Locate the cell with the specified text and output its [X, Y] center coordinate. 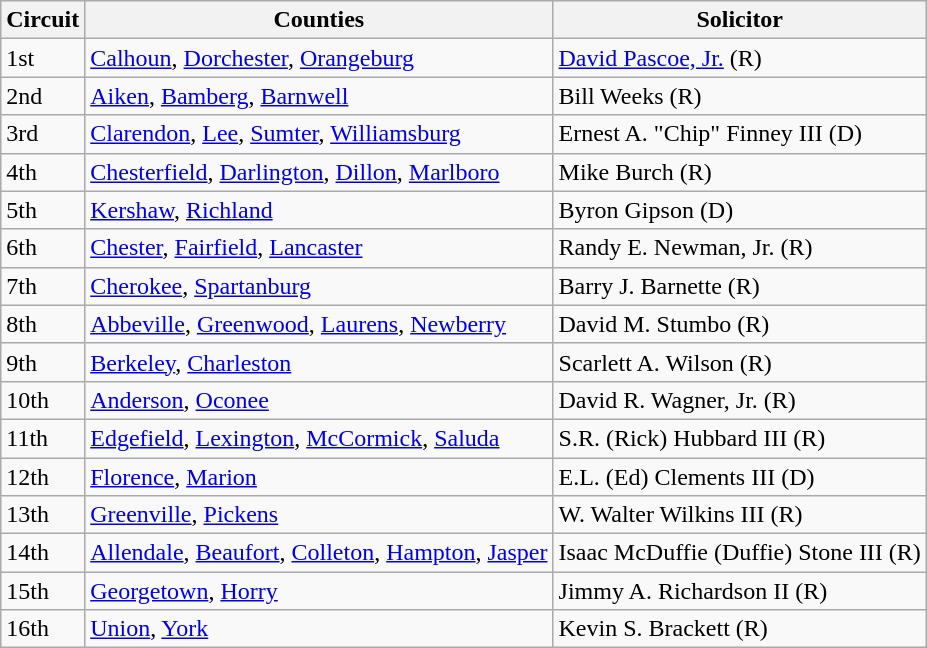
Kevin S. Brackett (R) [740, 629]
15th [43, 591]
Jimmy A. Richardson II (R) [740, 591]
8th [43, 324]
2nd [43, 96]
S.R. (Rick) Hubbard III (R) [740, 438]
9th [43, 362]
Randy E. Newman, Jr. (R) [740, 248]
Calhoun, Dorchester, Orangeburg [319, 58]
7th [43, 286]
E.L. (Ed) Clements III (D) [740, 477]
Georgetown, Horry [319, 591]
Union, York [319, 629]
Solicitor [740, 20]
1st [43, 58]
Isaac McDuffie (Duffie) Stone III (R) [740, 553]
W. Walter Wilkins III (R) [740, 515]
13th [43, 515]
Bill Weeks (R) [740, 96]
David R. Wagner, Jr. (R) [740, 400]
Kershaw, Richland [319, 210]
6th [43, 248]
10th [43, 400]
Scarlett A. Wilson (R) [740, 362]
Circuit [43, 20]
David Pascoe, Jr. (R) [740, 58]
12th [43, 477]
Barry J. Barnette (R) [740, 286]
Chesterfield, Darlington, Dillon, Marlboro [319, 172]
Berkeley, Charleston [319, 362]
Edgefield, Lexington, McCormick, Saluda [319, 438]
Abbeville, Greenwood, Laurens, Newberry [319, 324]
Aiken, Bamberg, Barnwell [319, 96]
4th [43, 172]
3rd [43, 134]
Greenville, Pickens [319, 515]
11th [43, 438]
Clarendon, Lee, Sumter, Williamsburg [319, 134]
Counties [319, 20]
Mike Burch (R) [740, 172]
14th [43, 553]
Anderson, Oconee [319, 400]
16th [43, 629]
Cherokee, Spartanburg [319, 286]
5th [43, 210]
Florence, Marion [319, 477]
Chester, Fairfield, Lancaster [319, 248]
Ernest A. "Chip" Finney III (D) [740, 134]
Byron Gipson (D) [740, 210]
David M. Stumbo (R) [740, 324]
Allendale, Beaufort, Colleton, Hampton, Jasper [319, 553]
